Scan for the cell matching the given text and deliver its (x, y) coordinate at center. 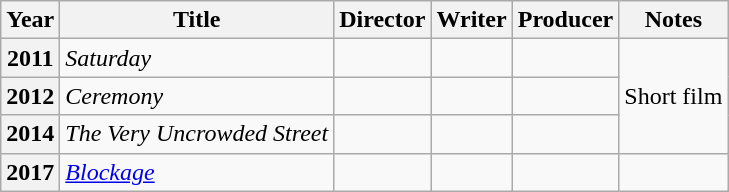
Ceremony (197, 96)
2012 (30, 96)
Blockage (197, 172)
Title (197, 20)
The Very Uncrowded Street (197, 134)
Year (30, 20)
2011 (30, 58)
Writer (472, 20)
2017 (30, 172)
Short film (674, 96)
Saturday (197, 58)
2014 (30, 134)
Producer (566, 20)
Director (382, 20)
Notes (674, 20)
